Provide the (X, Y) coordinate of the cell's center where the given text is located.  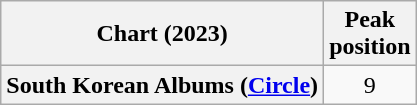
9 (370, 85)
Peakposition (370, 34)
Chart (2023) (162, 34)
South Korean Albums (Circle) (162, 85)
